Scan for the cell matching the given text and deliver its (X, Y) coordinate at center. 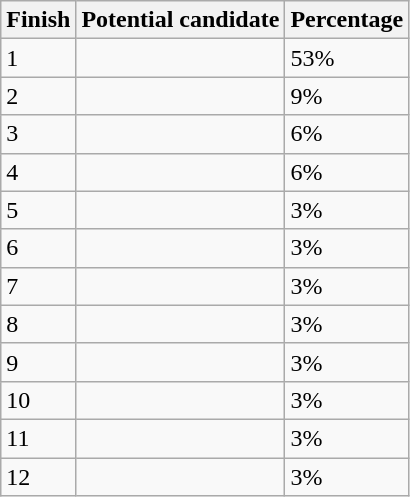
3 (38, 134)
Finish (38, 20)
1 (38, 58)
6 (38, 248)
10 (38, 400)
9% (347, 96)
5 (38, 210)
9 (38, 362)
7 (38, 286)
4 (38, 172)
12 (38, 477)
Potential candidate (180, 20)
11 (38, 438)
2 (38, 96)
Percentage (347, 20)
8 (38, 324)
53% (347, 58)
